Scan for the cell matching the given text and deliver its [X, Y] coordinate at center. 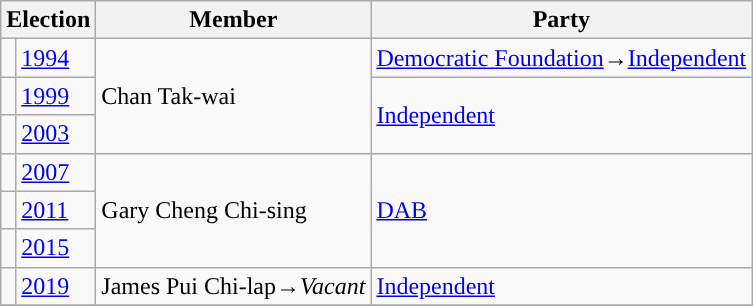
2019 [56, 286]
Democratic Foundation→Independent [562, 58]
2015 [56, 248]
DAB [562, 210]
2003 [56, 134]
1994 [56, 58]
James Pui Chi-lap→Vacant [234, 286]
Election [48, 20]
Gary Cheng Chi-sing [234, 210]
2011 [56, 210]
Chan Tak-wai [234, 96]
1999 [56, 96]
Member [234, 20]
2007 [56, 172]
Party [562, 20]
